Find where the given text appears and provide that cell's center as [x, y] coordinate. 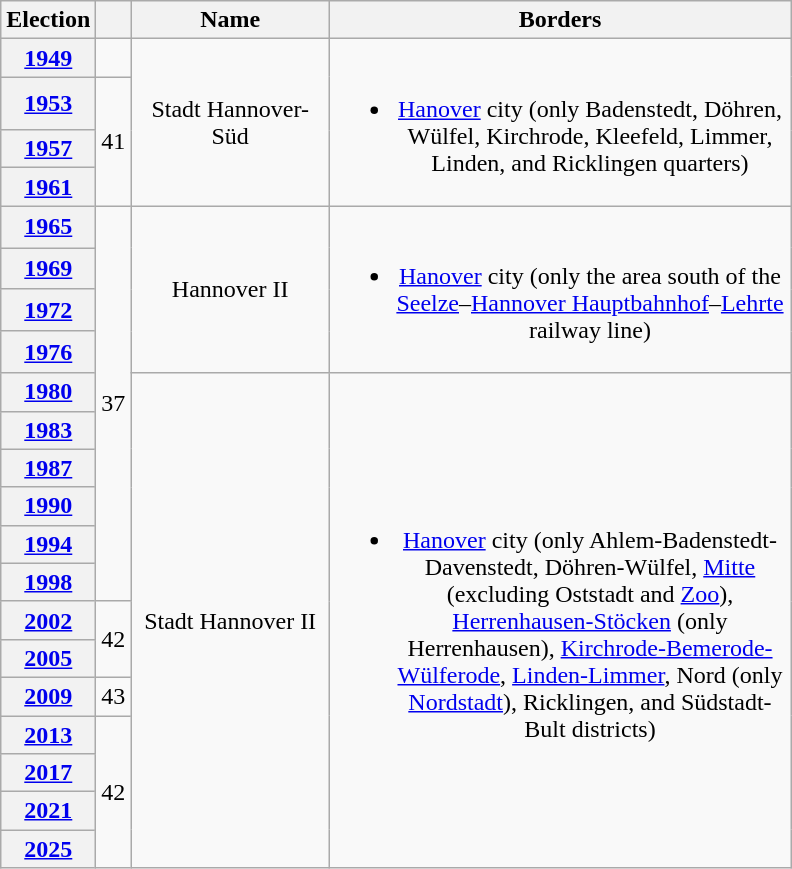
1969 [48, 269]
2005 [48, 658]
1965 [48, 227]
Stadt Hannover II [230, 620]
41 [114, 142]
2021 [48, 811]
1987 [48, 468]
2013 [48, 735]
1949 [48, 58]
Hannover II [230, 290]
Hanover city (only the area south of the Seelze–Hannover Hauptbahnhof–Lehrte railway line) [560, 290]
Borders [560, 20]
Stadt Hannover-Süd [230, 122]
1972 [48, 310]
1953 [48, 104]
2017 [48, 773]
2002 [48, 620]
Election [48, 20]
1983 [48, 430]
1990 [48, 506]
2025 [48, 849]
1980 [48, 392]
Name [230, 20]
1994 [48, 544]
2009 [48, 696]
37 [114, 404]
1957 [48, 149]
1976 [48, 352]
1961 [48, 187]
Hanover city (only Badenstedt, Döhren, Wülfel, Kirchrode, Kleefeld, Limmer, Linden, and Ricklingen quarters) [560, 122]
43 [114, 696]
1998 [48, 582]
